Search for the cell housing the specified text and yield its (x, y) center coordinate. 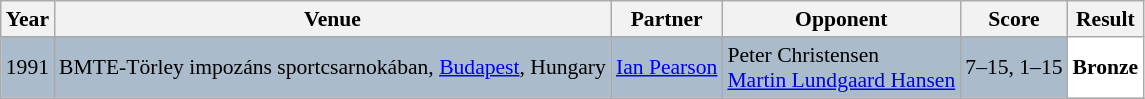
Peter Christensen Martin Lundgaard Hansen (841, 68)
BMTE-Törley impozáns sportcsarnokában, Budapest, Hungary (332, 68)
Partner (666, 19)
Ian Pearson (666, 68)
Venue (332, 19)
Year (28, 19)
Result (1106, 19)
1991 (28, 68)
Opponent (841, 19)
Score (1014, 19)
Bronze (1106, 68)
7–15, 1–15 (1014, 68)
